Scan for the cell matching the given text and deliver its (X, Y) coordinate at center. 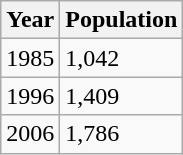
2006 (30, 134)
1,042 (122, 58)
1996 (30, 96)
Year (30, 20)
Population (122, 20)
1,409 (122, 96)
1985 (30, 58)
1,786 (122, 134)
